Return (X, Y) of the center of cell containing provided text 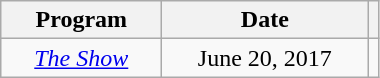
Program (82, 20)
Date (265, 20)
June 20, 2017 (265, 58)
The Show (82, 58)
